Output the (X, Y) coordinate of the center of the cell containing the given text.  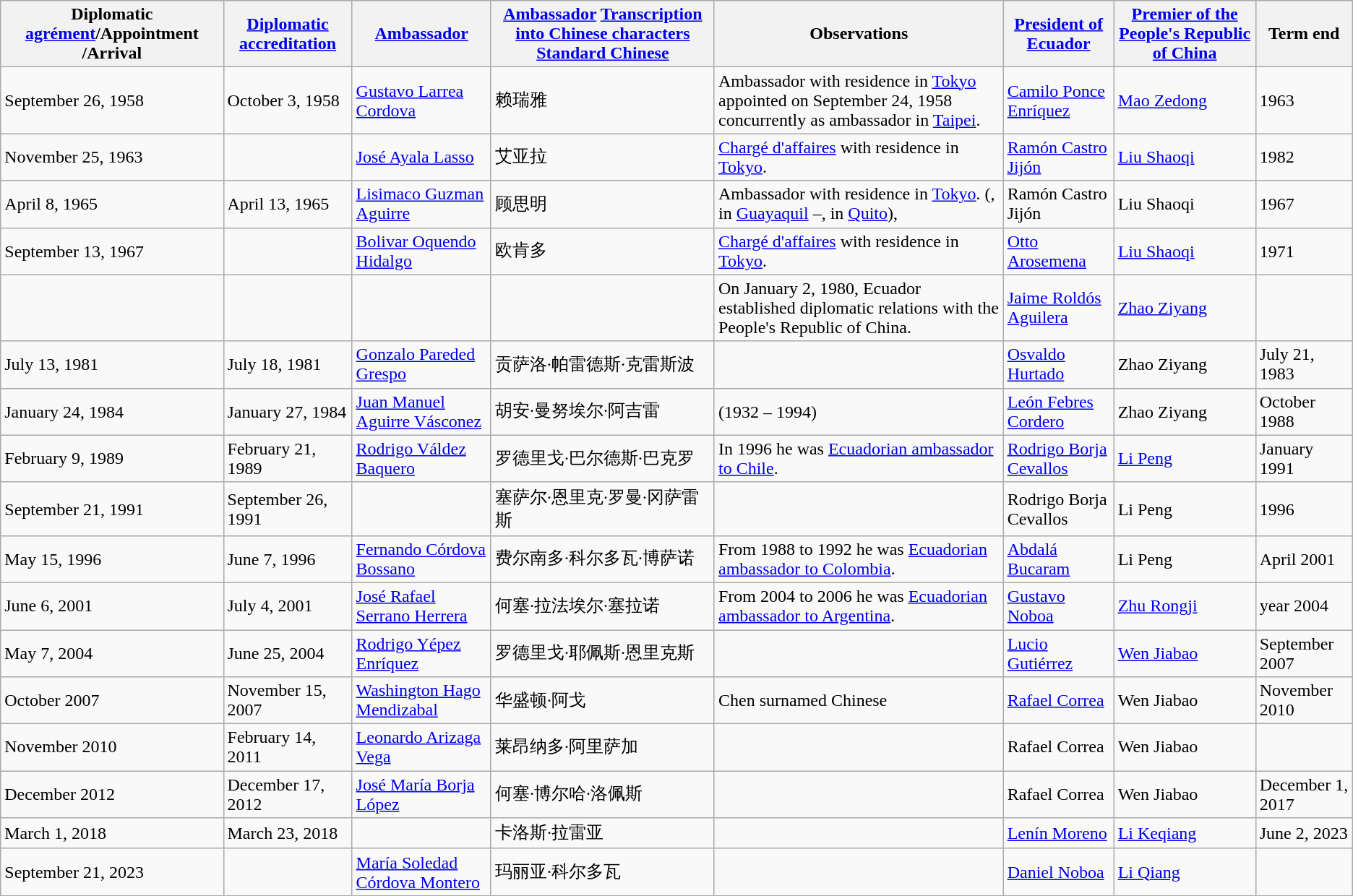
January 24, 1984 (112, 412)
罗德里戈·巴尔德斯·巴克罗 (603, 458)
卡洛斯·拉雷亚 (603, 834)
Rodrigo Yépez Enríquez (421, 653)
华盛顿·阿戈 (603, 701)
November 15, 2007 (288, 701)
September 13, 1967 (112, 251)
Gustavo Larrea Cordova (421, 100)
José Rafael Serrano Herrera (421, 606)
1963 (1304, 100)
何塞·博尔哈·洛佩斯 (603, 795)
Camilo Ponce Enríquez (1058, 100)
José María Borja López (421, 795)
1967 (1304, 204)
February 21, 1989 (288, 458)
Mao Zedong (1185, 100)
June 6, 2001 (112, 606)
Ambassador Transcription into Chinese characters Standard Chinese (603, 34)
year 2004 (1304, 606)
欧肯多 (603, 251)
October 1988 (1304, 412)
1982 (1304, 158)
Daniel Noboa (1058, 871)
From 2004 to 2006 he was Ecuadorian ambassador to Argentina. (859, 606)
July 13, 1981 (112, 364)
February 14, 2011 (288, 747)
Diplomatic accreditation (288, 34)
October 2007 (112, 701)
Chen surnamed Chinese (859, 701)
Ambassador with residence in Tokyo appointed on September 24, 1958 concurrently as ambassador in Taipei. (859, 100)
April 13, 1965 (288, 204)
Ambassador with residence in Tokyo. (, in Guayaquil –, in Quito), (859, 204)
April 8, 1965 (112, 204)
Diplomatic agrément/Appointment /Arrival (112, 34)
December 2012 (112, 795)
Li Keqiang (1185, 834)
In 1996 he was Ecuadorian ambassador to Chile. (859, 458)
July 18, 1981 (288, 364)
León Febres Cordero (1058, 412)
Term end (1304, 34)
胡安·曼努埃尔·阿吉雷 (603, 412)
Otto Arosemena (1058, 251)
May 15, 1996 (112, 559)
June 7, 1996 (288, 559)
On January 2, 1980, Ecuador established diplomatic relations with the People's Republic of China. (859, 308)
1996 (1304, 509)
Osvaldo Hurtado (1058, 364)
September 26, 1991 (288, 509)
玛丽亚·科尔多瓦 (603, 871)
Li Qiang (1185, 871)
May 7, 2004 (112, 653)
June 2, 2023 (1304, 834)
July 4, 2001 (288, 606)
顾思明 (603, 204)
Zhu Rongji (1185, 606)
October 3, 1958 (288, 100)
September 21, 2023 (112, 871)
Fernando Córdova Bossano (421, 559)
María Soledad Córdova Montero (421, 871)
Leonardo Arizaga Vega (421, 747)
赖瑞雅 (603, 100)
From 1988 to 1992 he was Ecuadorian ambassador to Colombia. (859, 559)
September 26, 1958 (112, 100)
December 1, 2017 (1304, 795)
Premier of the People's Republic of China (1185, 34)
September 21, 1991 (112, 509)
罗德里戈·耶佩斯·恩里克斯 (603, 653)
Rodrigo Váldez Baquero (421, 458)
费尔南多·科尔多瓦·博萨诺 (603, 559)
April 2001 (1304, 559)
Lisimaco Guzman Aguirre (421, 204)
President of Ecuador (1058, 34)
1971 (1304, 251)
January 27, 1984 (288, 412)
February 9, 1989 (112, 458)
(1932 – 1994) (859, 412)
November 25, 1963 (112, 158)
July 21, 1983 (1304, 364)
March 23, 2018 (288, 834)
Ambassador (421, 34)
艾亚拉 (603, 158)
December 17, 2012 (288, 795)
March 1, 2018 (112, 834)
Jaime Roldós Aguilera (1058, 308)
September 2007 (1304, 653)
Juan Manuel Aguirre Vásconez (421, 412)
何塞·拉法埃尔·塞拉诺 (603, 606)
贡萨洛·帕雷德斯·克雷斯波 (603, 364)
José Ayala Lasso (421, 158)
Lucio Gutiérrez (1058, 653)
塞萨尔·恩里克·罗曼·冈萨雷斯 (603, 509)
Gonzalo Pareded Grespo (421, 364)
莱昂纳多·阿里萨加 (603, 747)
Observations (859, 34)
Washington Hago Mendizabal (421, 701)
Abdalá Bucaram (1058, 559)
Bolivar Oquendo Hidalgo (421, 251)
Lenín Moreno (1058, 834)
January 1991 (1304, 458)
Gustavo Noboa (1058, 606)
June 25, 2004 (288, 653)
